Return the (x, y) coordinate for the center point of the cell that contains the specified text.  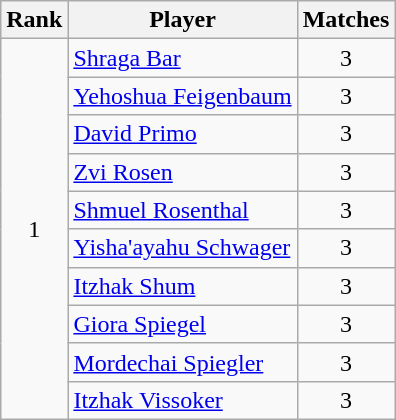
Yisha'ayahu Schwager (182, 248)
Mordechai Spiegler (182, 362)
Itzhak Vissoker (182, 400)
1 (34, 230)
David Primo (182, 134)
Zvi Rosen (182, 172)
Matches (346, 20)
Player (182, 20)
Yehoshua Feigenbaum (182, 96)
Shraga Bar (182, 58)
Shmuel Rosenthal (182, 210)
Giora Spiegel (182, 324)
Itzhak Shum (182, 286)
Rank (34, 20)
